Extract the [x, y] coordinate from the center of the cell holding the provided text.  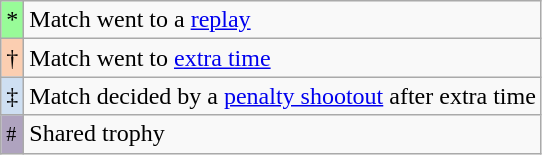
Match went to a replay [283, 20]
Match decided by a penalty shootout after extra time [283, 96]
† [12, 58]
* [12, 20]
Match went to extra time [283, 58]
Shared trophy [283, 134]
‡ [12, 96]
# [12, 134]
